For the text-containing cell, return its midpoint in [X, Y] coordinate format. 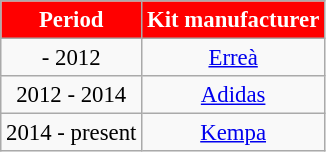
2012 - 2014 [72, 95]
- 2012 [72, 58]
Kit manufacturer [234, 20]
Erreà [234, 58]
Kempa [234, 133]
Adidas [234, 95]
Period [72, 20]
2014 - present [72, 133]
